Identify which cell holds the provided text, then report its [X, Y] central coordinate. 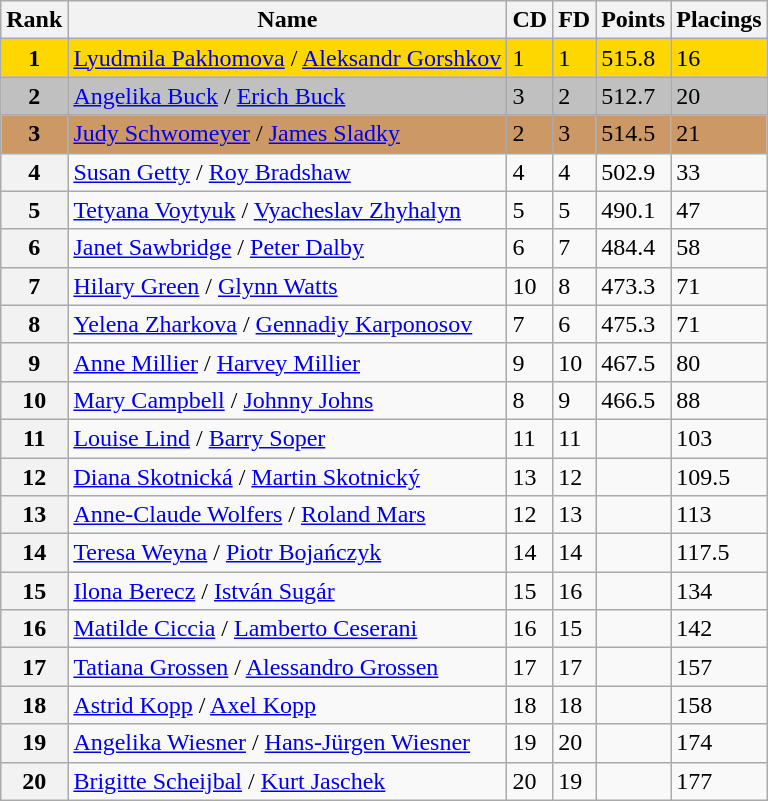
Janet Sawbridge / Peter Dalby [288, 248]
33 [719, 172]
473.3 [634, 286]
Angelika Buck / Erich Buck [288, 96]
177 [719, 781]
174 [719, 743]
Tetyana Voytyuk / Vyacheslav Zhyhalyn [288, 210]
109.5 [719, 477]
157 [719, 667]
47 [719, 210]
515.8 [634, 58]
Matilde Ciccia / Lamberto Ceserani [288, 629]
Diana Skotnická / Martin Skotnický [288, 477]
Louise Lind / Barry Soper [288, 438]
Judy Schwomeyer / James Sladky [288, 134]
134 [719, 591]
Yelena Zharkova / Gennadiy Karponosov [288, 324]
Astrid Kopp / Axel Kopp [288, 705]
88 [719, 400]
467.5 [634, 362]
475.3 [634, 324]
Placings [719, 20]
117.5 [719, 553]
Susan Getty / Roy Bradshaw [288, 172]
484.4 [634, 248]
Ilona Berecz / István Sugár [288, 591]
Brigitte Scheijbal / Kurt Jaschek [288, 781]
Tatiana Grossen / Alessandro Grossen [288, 667]
80 [719, 362]
466.5 [634, 400]
Rank [34, 20]
502.9 [634, 172]
142 [719, 629]
113 [719, 515]
Anne Millier / Harvey Millier [288, 362]
158 [719, 705]
21 [719, 134]
Points [634, 20]
Lyudmila Pakhomova / Aleksandr Gorshkov [288, 58]
CD [530, 20]
Name [288, 20]
103 [719, 438]
Anne-Claude Wolfers / Roland Mars [288, 515]
Angelika Wiesner / Hans-Jürgen Wiesner [288, 743]
514.5 [634, 134]
512.7 [634, 96]
490.1 [634, 210]
FD [574, 20]
Mary Campbell / Johnny Johns [288, 400]
Hilary Green / Glynn Watts [288, 286]
Teresa Weyna / Piotr Bojańczyk [288, 553]
58 [719, 248]
